Provide the (x, y) coordinate of the cell's center where the given text is located.  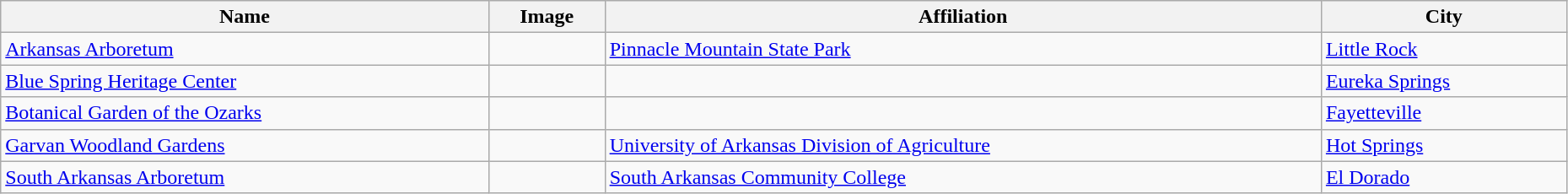
Affiliation (963, 17)
El Dorado (1444, 177)
Blue Spring Heritage Center (245, 81)
Hot Springs (1444, 145)
South Arkansas Community College (963, 177)
University of Arkansas Division of Agriculture (963, 145)
Eureka Springs (1444, 81)
City (1444, 17)
Arkansas Arboretum (245, 49)
Garvan Woodland Gardens (245, 145)
Botanical Garden of the Ozarks (245, 113)
Little Rock (1444, 49)
Pinnacle Mountain State Park (963, 49)
South Arkansas Arboretum (245, 177)
Fayetteville (1444, 113)
Name (245, 17)
Image (547, 17)
